Detect which cell encompasses the target text, then output its [X, Y] center coordinate. 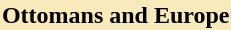
Ottomans and Europe [116, 15]
